Identify which cell holds the provided text, then report its [X, Y] central coordinate. 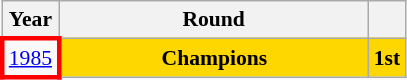
Year [30, 20]
Champions [214, 58]
Round [214, 20]
1985 [30, 58]
1st [388, 58]
